For the text-containing cell, return its midpoint in (X, Y) coordinate format. 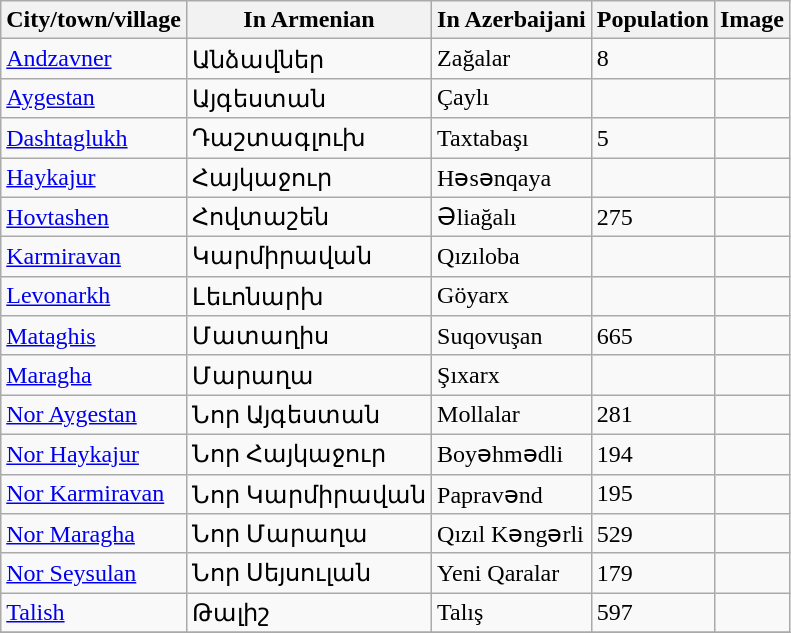
Image (752, 20)
Դաշտագլուխ (308, 138)
Göyarx (512, 296)
Karmiravan (94, 257)
Talish (94, 613)
Hovtashen (94, 217)
529 (652, 534)
665 (652, 336)
Այգեստան (308, 98)
Mataghis (94, 336)
Yeni Qaralar (512, 573)
Լեւոնարխ (308, 296)
Talış (512, 613)
Həsənqaya (512, 178)
Nor Maragha (94, 534)
Նոր Սեյսուլան (308, 573)
In Armenian (308, 20)
Nor Aygestan (94, 415)
Taxtabaşı (512, 138)
Qızıl Kəngərli (512, 534)
Մատաղիս (308, 336)
Մարաղա (308, 375)
Nor Haykajur (94, 454)
Haykajur (94, 178)
Population (652, 20)
Aygestan (94, 98)
Şıxarx (512, 375)
Çaylı (512, 98)
Zağalar (512, 59)
Նոր Հայկաջուր (308, 454)
Dashtaglukh (94, 138)
Suqovuşan (512, 336)
Nor Karmiravan (94, 494)
179 (652, 573)
5 (652, 138)
City/town/village (94, 20)
Անձավներ (308, 59)
281 (652, 415)
Qızıloba (512, 257)
275 (652, 217)
195 (652, 494)
Maragha (94, 375)
Կարմիրավան (308, 257)
Թալիշ (308, 613)
Levonarkh (94, 296)
Boyəhmədli (512, 454)
597 (652, 613)
Նոր Մարաղա (308, 534)
In Azerbaijani (512, 20)
8 (652, 59)
Հովտաշեն (308, 217)
Papravənd (512, 494)
Mollalar (512, 415)
194 (652, 454)
Նոր Կարմիրավան (308, 494)
Əliağalı (512, 217)
Հայկաջուր (308, 178)
Nor Seysulan (94, 573)
Andzavner (94, 59)
Նոր Այգեստան (308, 415)
